From the cell containing the given text, extract its center point as [x, y] coordinate. 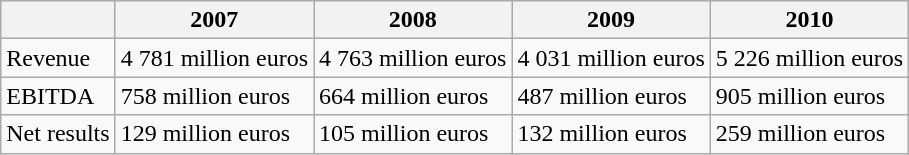
758 million euros [214, 96]
4 763 million euros [413, 58]
129 million euros [214, 134]
664 million euros [413, 96]
Net results [58, 134]
105 million euros [413, 134]
4 031 million euros [611, 58]
259 million euros [809, 134]
905 million euros [809, 96]
5 226 million euros [809, 58]
2007 [214, 20]
EBITDA [58, 96]
Revenue [58, 58]
132 million euros [611, 134]
2008 [413, 20]
4 781 million euros [214, 58]
2010 [809, 20]
487 million euros [611, 96]
2009 [611, 20]
